Locate the cell with the specified text and output its (X, Y) center coordinate. 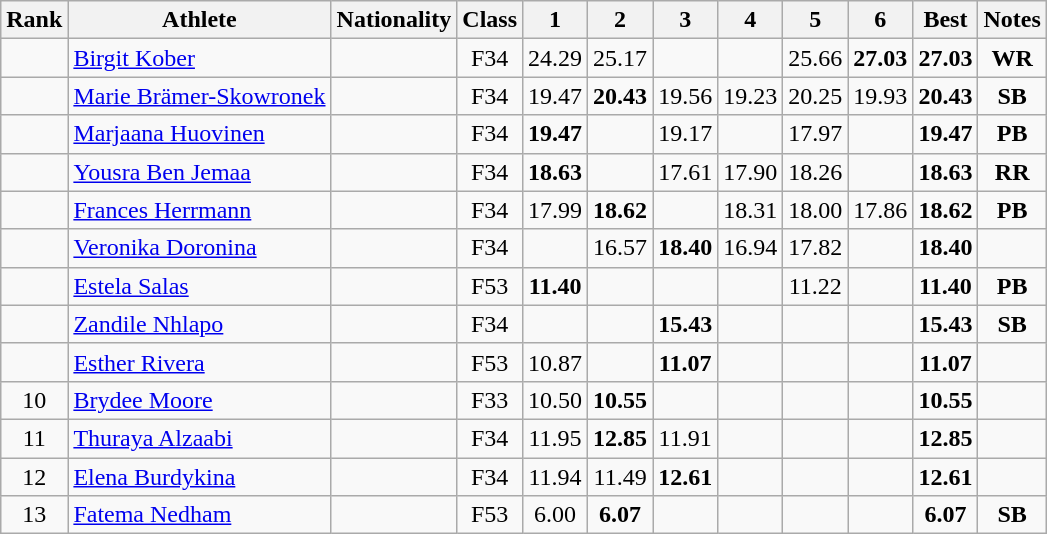
16.57 (620, 248)
11.22 (816, 286)
3 (686, 20)
18.00 (816, 210)
24.29 (556, 58)
Esther Rivera (200, 362)
Nationality (394, 20)
11.94 (556, 477)
WR (1012, 58)
10 (34, 400)
F33 (490, 400)
19.23 (750, 96)
25.66 (816, 58)
Class (490, 20)
RR (1012, 172)
10.87 (556, 362)
Rank (34, 20)
17.86 (880, 210)
Marie Brämer-Skowronek (200, 96)
Estela Salas (200, 286)
18.31 (750, 210)
17.61 (686, 172)
5 (816, 20)
13 (34, 515)
11 (34, 438)
Elena Burdykina (200, 477)
16.94 (750, 248)
Fatema Nedham (200, 515)
Zandile Nhlapo (200, 324)
19.17 (686, 134)
19.93 (880, 96)
11.95 (556, 438)
Thuraya Alzaabi (200, 438)
18.26 (816, 172)
Marjaana Huovinen (200, 134)
17.97 (816, 134)
Best (946, 20)
Frances Herrmann (200, 210)
10.50 (556, 400)
Yousra Ben Jemaa (200, 172)
6 (880, 20)
Brydee Moore (200, 400)
19.56 (686, 96)
17.99 (556, 210)
Athlete (200, 20)
Veronika Doronina (200, 248)
Birgit Kober (200, 58)
11.49 (620, 477)
17.82 (816, 248)
11.91 (686, 438)
25.17 (620, 58)
Notes (1012, 20)
1 (556, 20)
17.90 (750, 172)
4 (750, 20)
6.00 (556, 515)
20.25 (816, 96)
2 (620, 20)
12 (34, 477)
